Extract the (X, Y) coordinate from the center of the cell holding the provided text.  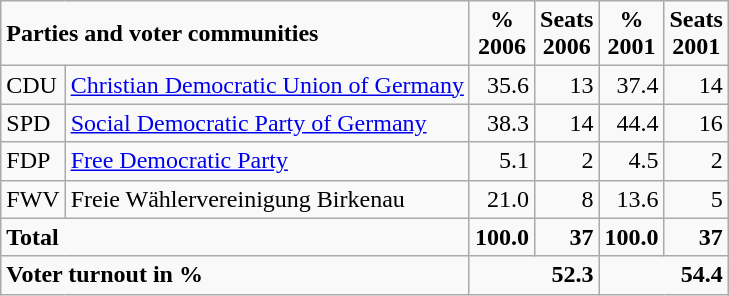
16 (696, 123)
FWV (33, 199)
FDP (33, 161)
Total (236, 237)
13 (567, 85)
SPD (33, 123)
CDU (33, 85)
Christian Democratic Union of Germany (267, 85)
Seats2001 (696, 34)
35.6 (502, 85)
38.3 (502, 123)
Seats2006 (567, 34)
8 (567, 199)
37.4 (632, 85)
52.3 (534, 275)
21.0 (502, 199)
44.4 (632, 123)
Voter turnout in % (236, 275)
%2001 (632, 34)
Freie Wählervereinigung Birkenau (267, 199)
13.6 (632, 199)
%2006 (502, 34)
Free Democratic Party (267, 161)
5 (696, 199)
54.4 (664, 275)
5.1 (502, 161)
Parties and voter communities (236, 34)
4.5 (632, 161)
Social Democratic Party of Germany (267, 123)
